Determine the (x, y) coordinate at the center of the cell enclosing the given text.  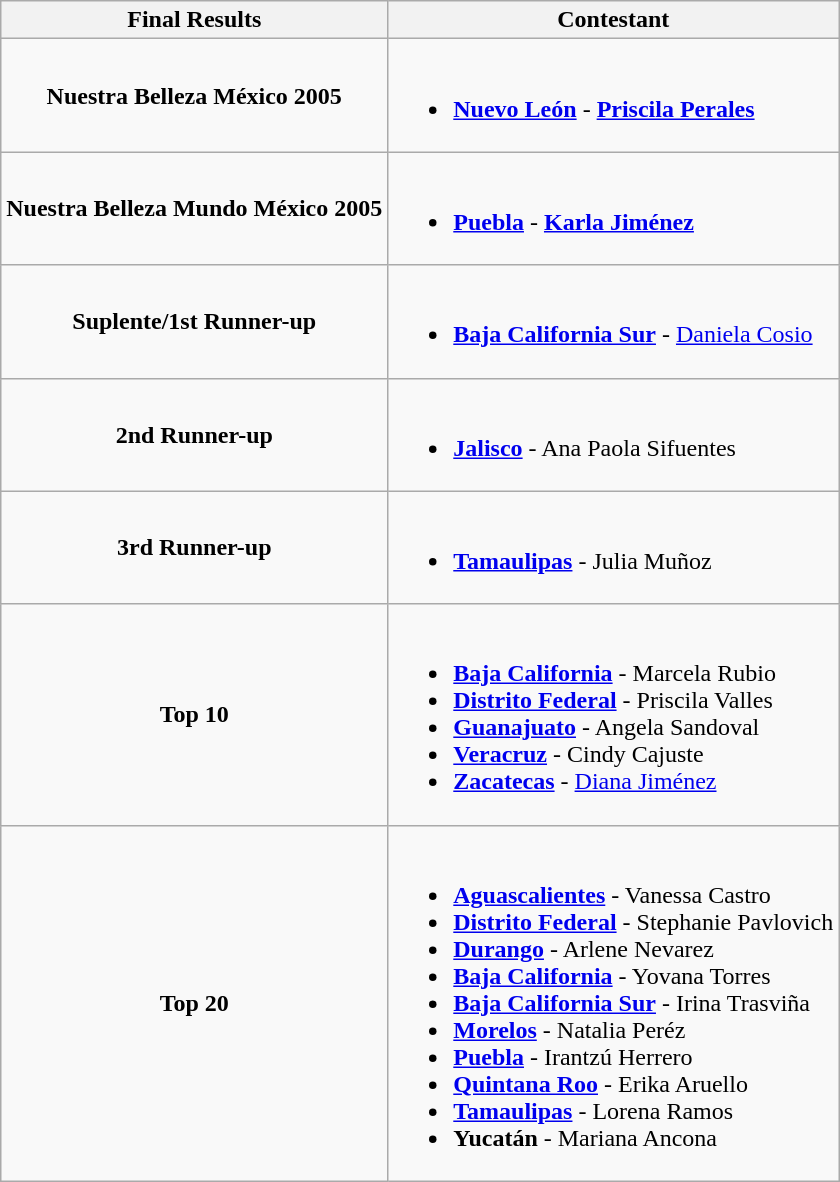
Final Results (194, 20)
Nuevo León - Priscila Perales (614, 96)
Jalisco - Ana Paola Sifuentes (614, 434)
Suplente/1st Runner-up (194, 322)
2nd Runner-up (194, 434)
Top 20 (194, 1003)
Tamaulipas - Julia Muñoz (614, 548)
Nuestra Belleza Mundo México 2005 (194, 208)
3rd Runner-up (194, 548)
Top 10 (194, 714)
Contestant (614, 20)
Baja California Sur - Daniela Cosio (614, 322)
Puebla - Karla Jiménez (614, 208)
Baja California - Marcela Rubio Distrito Federal - Priscila Valles Guanajuato - Angela Sandoval Veracruz - Cindy Cajuste Zacatecas - Diana Jiménez (614, 714)
Nuestra Belleza México 2005 (194, 96)
